Capture the cell that displays the provided text and extract its (x, y) central coordinate. 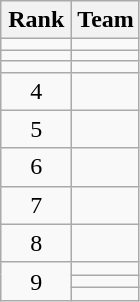
8 (36, 243)
9 (36, 281)
Rank (36, 20)
7 (36, 205)
4 (36, 91)
5 (36, 129)
6 (36, 167)
Team (106, 20)
